For the text-containing cell, return its midpoint in [X, Y] coordinate format. 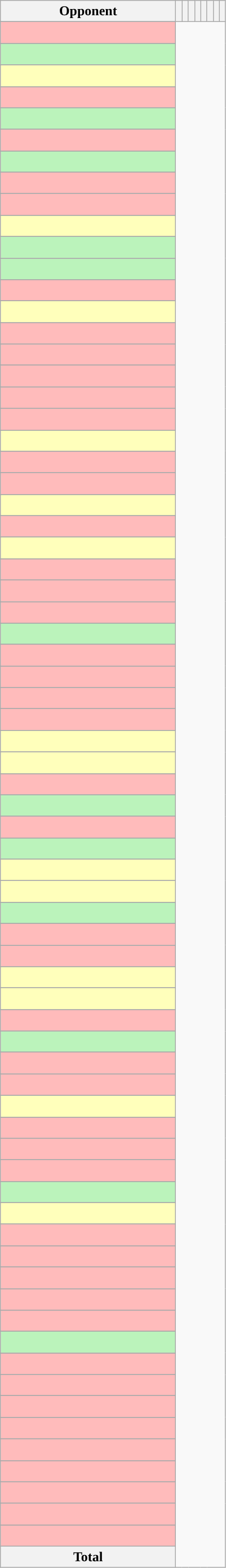
Total [88, 1557]
Opponent [88, 11]
